Scan for the cell matching the given text and deliver its [x, y] coordinate at center. 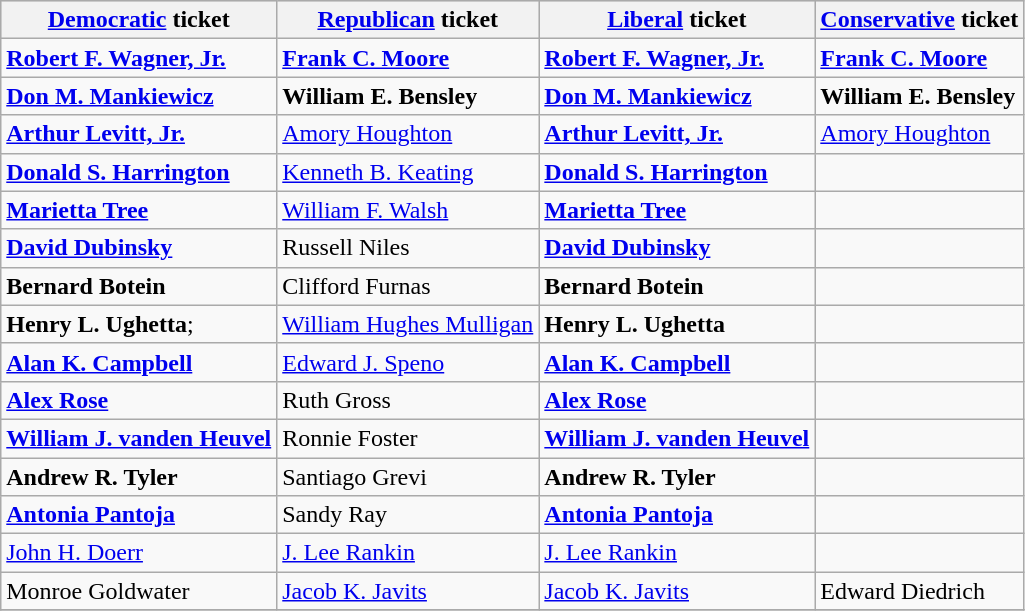
William F. Walsh [408, 210]
Kenneth B. Keating [408, 172]
Democratic ticket [139, 20]
Edward Diedrich [920, 591]
Henry L. Ughetta [677, 324]
Republican ticket [408, 20]
Russell Niles [408, 248]
Clifford Furnas [408, 286]
Ruth Gross [408, 400]
Ronnie Foster [408, 438]
Monroe Goldwater [139, 591]
William Hughes Mulligan [408, 324]
Sandy Ray [408, 515]
Liberal ticket [677, 20]
Conservative ticket [920, 20]
Santiago Grevi [408, 477]
Henry L. Ughetta; [139, 324]
John H. Doerr [139, 553]
Edward J. Speno [408, 362]
